Provide the (x, y) coordinate of the cell's center where the given text is located.  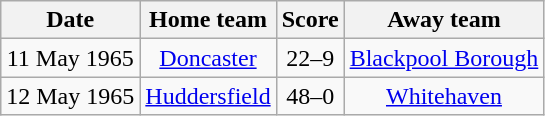
11 May 1965 (70, 58)
Huddersfield (208, 96)
Whitehaven (444, 96)
Blackpool Borough (444, 58)
48–0 (310, 96)
Date (70, 20)
Score (310, 20)
Away team (444, 20)
Home team (208, 20)
22–9 (310, 58)
Doncaster (208, 58)
12 May 1965 (70, 96)
